For the text-containing cell, return its midpoint in [X, Y] coordinate format. 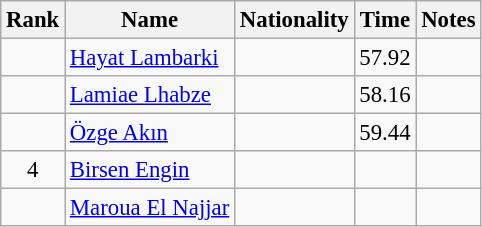
Name [150, 20]
Maroua El Najjar [150, 208]
Hayat Lambarki [150, 58]
Özge Akın [150, 133]
57.92 [385, 58]
4 [33, 170]
Birsen Engin [150, 170]
Rank [33, 20]
Time [385, 20]
Nationality [294, 20]
Notes [448, 20]
58.16 [385, 95]
59.44 [385, 133]
Lamiae Lhabze [150, 95]
